Identify which cell holds the provided text, then report its [x, y] central coordinate. 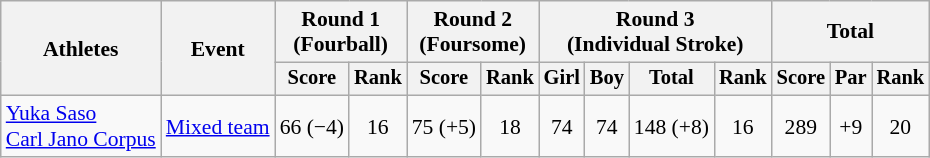
Mixed team [218, 126]
Round 1(Fourball) [341, 32]
Par [851, 79]
Boy [607, 79]
Yuka SasoCarl Jano Corpus [81, 126]
148 (+8) [672, 126]
75 (+5) [444, 126]
Athletes [81, 48]
Event [218, 48]
289 [801, 126]
Round 2(Foursome) [473, 32]
18 [510, 126]
20 [901, 126]
Round 3(Individual Stroke) [656, 32]
Girl [562, 79]
66 (−4) [312, 126]
+9 [851, 126]
